For the text-containing cell, return its midpoint in [x, y] coordinate format. 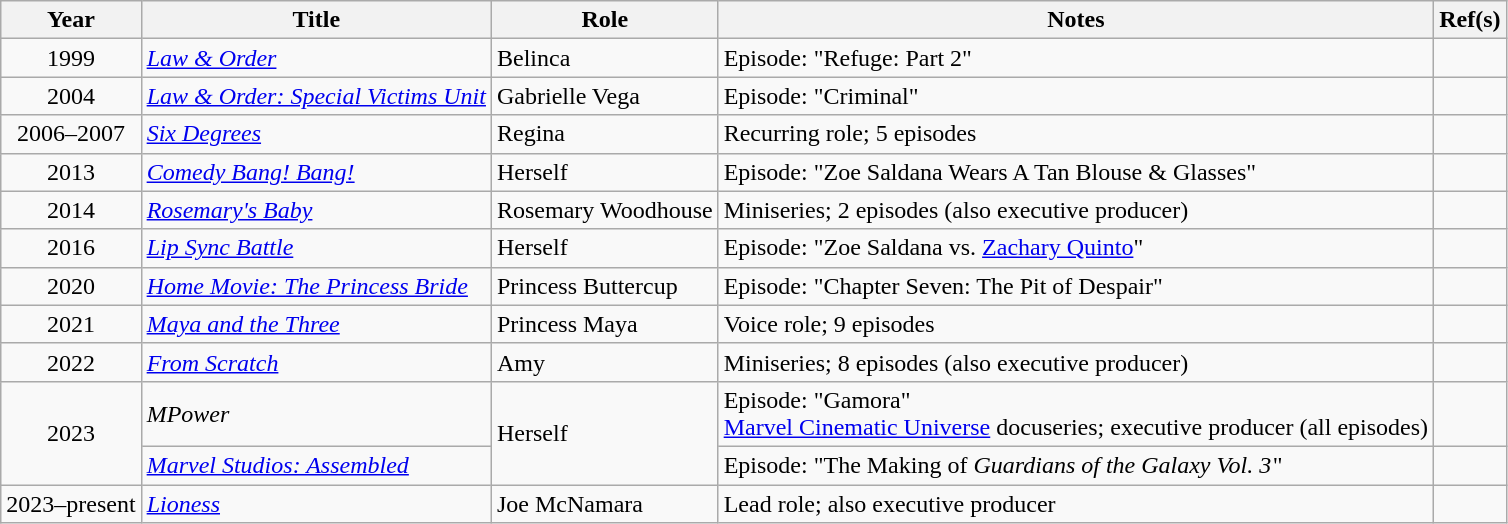
2022 [71, 362]
Lip Sync Battle [316, 248]
2023 [71, 432]
Title [316, 20]
Recurring role; 5 episodes [1076, 134]
Rosemary's Baby [316, 210]
2004 [71, 96]
Regina [604, 134]
Episode: "Criminal" [1076, 96]
Episode: "Chapter Seven: The Pit of Despair" [1076, 286]
Miniseries; 8 episodes (also executive producer) [1076, 362]
Princess Maya [604, 324]
Episode: "Gamora"Marvel Cinematic Universe docuseries; executive producer (all episodes) [1076, 414]
Year [71, 20]
Voice role; 9 episodes [1076, 324]
MPower [316, 414]
Joe McNamara [604, 503]
Marvel Studios: Assembled [316, 465]
2021 [71, 324]
2006–2007 [71, 134]
Belinca [604, 58]
Six Degrees [316, 134]
Episode: "Zoe Saldana vs. Zachary Quinto" [1076, 248]
2013 [71, 172]
Gabrielle Vega [604, 96]
Amy [604, 362]
From Scratch [316, 362]
Lead role; also executive producer [1076, 503]
Rosemary Woodhouse [604, 210]
Comedy Bang! Bang! [316, 172]
1999 [71, 58]
Episode: "Refuge: Part 2" [1076, 58]
Home Movie: The Princess Bride [316, 286]
Miniseries; 2 episodes (also executive producer) [1076, 210]
2020 [71, 286]
Princess Buttercup [604, 286]
Episode: "Zoe Saldana Wears A Tan Blouse & Glasses" [1076, 172]
2016 [71, 248]
Ref(s) [1470, 20]
Role [604, 20]
Episode: "The Making of Guardians of the Galaxy Vol. 3 " [1076, 465]
2014 [71, 210]
Maya and the Three [316, 324]
Lioness [316, 503]
Law & Order: Special Victims Unit [316, 96]
2023–present [71, 503]
Notes [1076, 20]
Law & Order [316, 58]
